Extract the (X, Y) coordinate from the center of the cell holding the provided text.  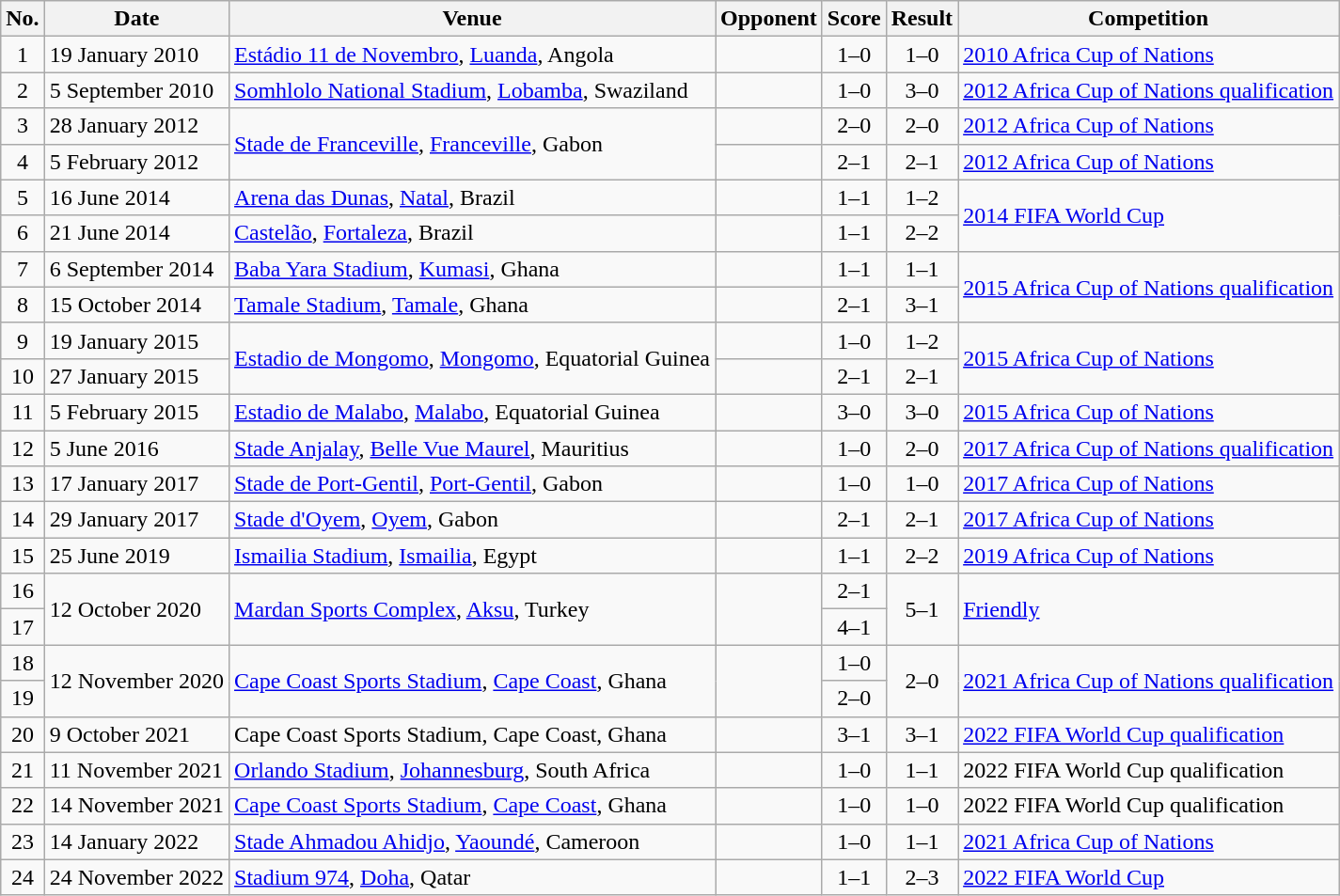
7 (23, 269)
17 (23, 627)
5–1 (922, 609)
19 January 2010 (136, 55)
12 November 2020 (136, 681)
Tamale Stadium, Tamale, Ghana (472, 305)
Friendly (1149, 609)
28 January 2012 (136, 126)
Stade Anjalay, Belle Vue Maurel, Mauritius (472, 448)
11 (23, 412)
5 February 2015 (136, 412)
29 January 2017 (136, 520)
4 (23, 162)
2012 Africa Cup of Nations qualification (1149, 90)
10 (23, 376)
5 February 2012 (136, 162)
9 October 2021 (136, 734)
13 (23, 484)
Stade d'Oyem, Oyem, Gabon (472, 520)
Estadio de Mongomo, Mongomo, Equatorial Guinea (472, 358)
17 January 2017 (136, 484)
5 September 2010 (136, 90)
6 September 2014 (136, 269)
2017 Africa Cup of Nations qualification (1149, 448)
Ismailia Stadium, Ismailia, Egypt (472, 556)
2014 FIFA World Cup (1149, 215)
Score (854, 19)
19 (23, 699)
4–1 (854, 627)
Baba Yara Stadium, Kumasi, Ghana (472, 269)
Estadio de Malabo, Malabo, Equatorial Guinea (472, 412)
Stade de Franceville, Franceville, Gabon (472, 144)
Castelão, Fortaleza, Brazil (472, 233)
Estádio 11 de Novembro, Luanda, Angola (472, 55)
Venue (472, 19)
14 (23, 520)
Orlando Stadium, Johannesburg, South Africa (472, 770)
6 (23, 233)
21 (23, 770)
No. (23, 19)
12 (23, 448)
Somhlolo National Stadium, Lobamba, Swaziland (472, 90)
25 June 2019 (136, 556)
Stadium 974, Doha, Qatar (472, 877)
Stade de Port-Gentil, Port-Gentil, Gabon (472, 484)
2–3 (922, 877)
2010 Africa Cup of Nations (1149, 55)
5 June 2016 (136, 448)
3 (23, 126)
2022 FIFA World Cup (1149, 877)
2021 Africa Cup of Nations (1149, 841)
Mardan Sports Complex, Aksu, Turkey (472, 609)
Opponent (768, 19)
8 (23, 305)
11 November 2021 (136, 770)
20 (23, 734)
19 January 2015 (136, 340)
23 (23, 841)
Result (922, 19)
2015 Africa Cup of Nations qualification (1149, 287)
2019 Africa Cup of Nations (1149, 556)
15 October 2014 (136, 305)
5 (23, 197)
15 (23, 556)
2 (23, 90)
16 June 2014 (136, 197)
24 (23, 877)
21 June 2014 (136, 233)
27 January 2015 (136, 376)
14 November 2021 (136, 806)
1 (23, 55)
2021 Africa Cup of Nations qualification (1149, 681)
Competition (1149, 19)
24 November 2022 (136, 877)
Date (136, 19)
12 October 2020 (136, 609)
Stade Ahmadou Ahidjo, Yaoundé, Cameroon (472, 841)
22 (23, 806)
18 (23, 663)
14 January 2022 (136, 841)
9 (23, 340)
16 (23, 591)
Arena das Dunas, Natal, Brazil (472, 197)
